For the text-containing cell, return its midpoint in [X, Y] coordinate format. 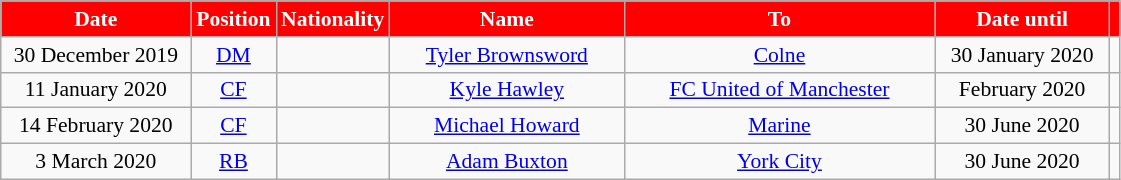
RB [234, 162]
DM [234, 55]
Nationality [332, 19]
York City [779, 162]
Position [234, 19]
Date until [1022, 19]
Kyle Hawley [506, 90]
Tyler Brownsword [506, 55]
30 December 2019 [96, 55]
FC United of Manchester [779, 90]
3 March 2020 [96, 162]
To [779, 19]
Adam Buxton [506, 162]
Michael Howard [506, 126]
Colne [779, 55]
30 January 2020 [1022, 55]
11 January 2020 [96, 90]
Marine [779, 126]
Name [506, 19]
February 2020 [1022, 90]
Date [96, 19]
14 February 2020 [96, 126]
